Output the [X, Y] coordinate of the center of the cell containing the given text.  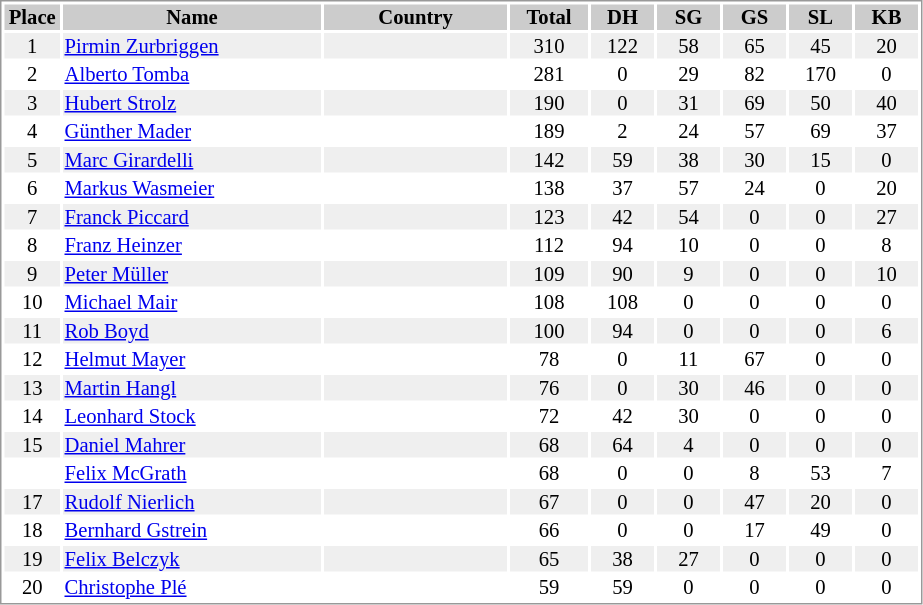
Martin Hangl [192, 388]
Name [192, 17]
46 [754, 388]
40 [886, 103]
Place [32, 17]
47 [754, 502]
Franz Heinzer [192, 245]
18 [32, 531]
45 [820, 46]
189 [549, 131]
281 [549, 75]
72 [549, 417]
112 [549, 245]
Total [549, 17]
Rudolf Nierlich [192, 502]
Alberto Tomba [192, 75]
122 [622, 46]
SG [688, 17]
Peter Müller [192, 274]
Bernhard Gstrein [192, 531]
Felix Belczyk [192, 559]
Pirmin Zurbriggen [192, 46]
Hubert Strolz [192, 103]
3 [32, 103]
Michael Mair [192, 303]
29 [688, 75]
Country [416, 17]
190 [549, 103]
1 [32, 46]
Daniel Mahrer [192, 445]
100 [549, 331]
49 [820, 531]
109 [549, 274]
138 [549, 189]
Helmut Mayer [192, 359]
Felix McGrath [192, 473]
Leonhard Stock [192, 417]
13 [32, 388]
Rob Boyd [192, 331]
Franck Piccard [192, 217]
KB [886, 17]
Marc Girardelli [192, 160]
82 [754, 75]
76 [549, 388]
5 [32, 160]
66 [549, 531]
GS [754, 17]
310 [549, 46]
Christophe Plé [192, 587]
31 [688, 103]
123 [549, 217]
90 [622, 274]
53 [820, 473]
170 [820, 75]
54 [688, 217]
19 [32, 559]
50 [820, 103]
Günther Mader [192, 131]
SL [820, 17]
Markus Wasmeier [192, 189]
DH [622, 17]
12 [32, 359]
78 [549, 359]
58 [688, 46]
142 [549, 160]
64 [622, 445]
14 [32, 417]
